For the text-containing cell, return its midpoint in (X, Y) coordinate format. 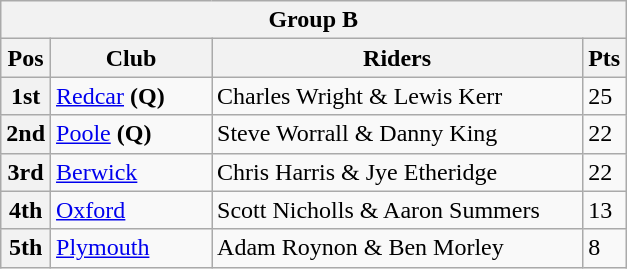
1st (26, 96)
Redcar (Q) (132, 96)
3rd (26, 172)
Poole (Q) (132, 134)
Chris Harris & Jye Etheridge (398, 172)
Charles Wright & Lewis Kerr (398, 96)
25 (604, 96)
4th (26, 210)
5th (26, 248)
13 (604, 210)
2nd (26, 134)
Adam Roynon & Ben Morley (398, 248)
Group B (314, 20)
Berwick (132, 172)
8 (604, 248)
Club (132, 58)
Pos (26, 58)
Scott Nicholls & Aaron Summers (398, 210)
Steve Worrall & Danny King (398, 134)
Plymouth (132, 248)
Oxford (132, 210)
Pts (604, 58)
Riders (398, 58)
